Extract the (x, y) coordinate from the center of the cell holding the provided text.  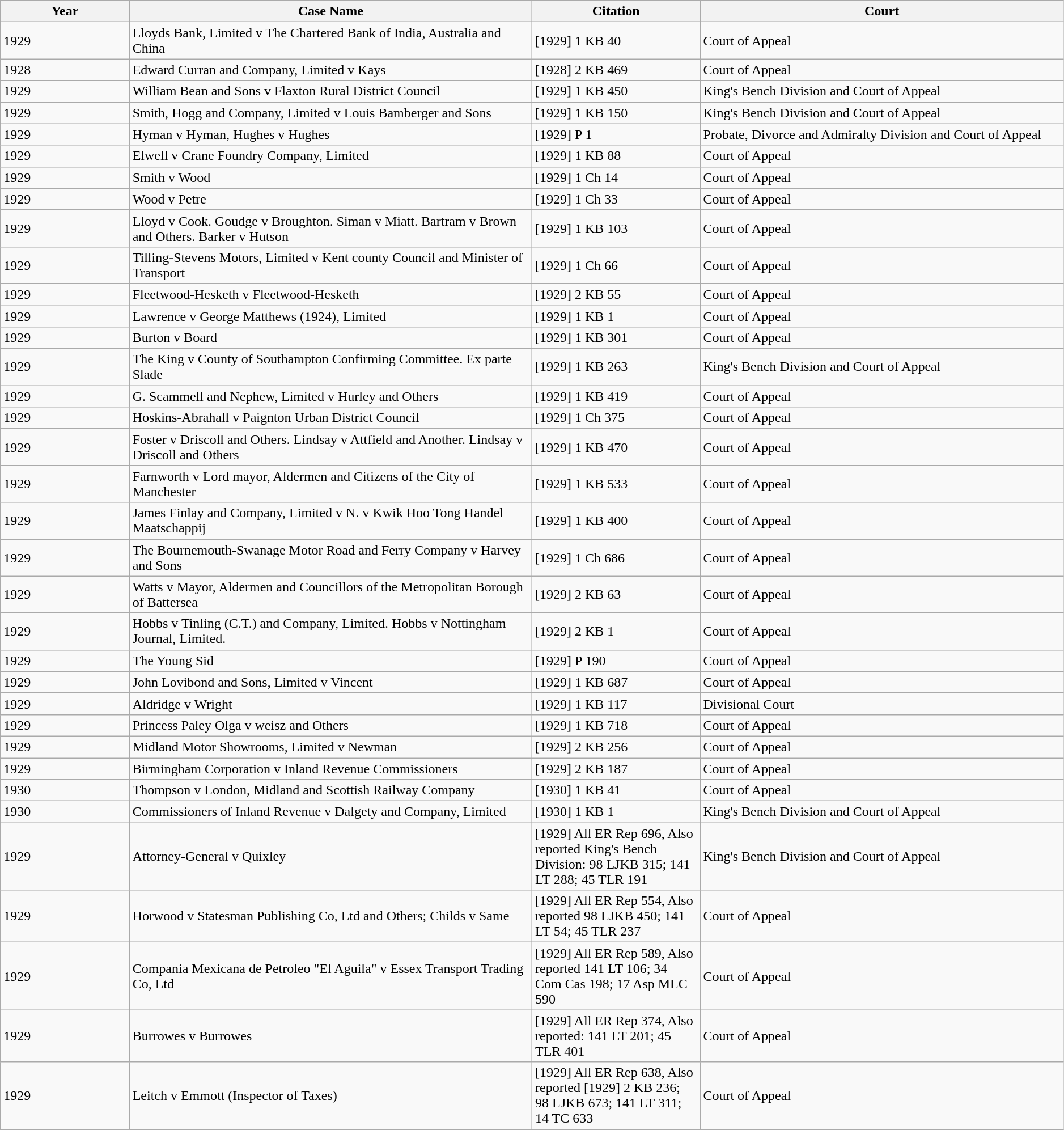
[1929] 1 KB 419 (616, 396)
[1929] 1 KB 1 (616, 316)
[1929] 1 KB 301 (616, 338)
Divisional Court (882, 704)
Case Name (330, 11)
[1929] 1 KB 88 (616, 156)
Elwell v Crane Foundry Company, Limited (330, 156)
[1929] 1 Ch 375 (616, 418)
Smith v Wood (330, 177)
1928 (65, 70)
[1929] 1 KB 103 (616, 228)
Farnworth v Lord mayor, Aldermen and Citizens of the City of Manchester (330, 484)
[1929] 1 Ch 66 (616, 265)
Commissioners of Inland Revenue v Dalgety and Company, Limited (330, 812)
Edward Curran and Company, Limited v Kays (330, 70)
Fleetwood-Hesketh v Fleetwood-Hesketh (330, 294)
Smith, Hogg and Company, Limited v Louis Bamberger and Sons (330, 113)
[1930] 1 KB 41 (616, 790)
Watts v Mayor, Aldermen and Councillors of the Metropolitan Borough of Battersea (330, 594)
[1929] All ER Rep 554, Also reported 98 LJKB 450; 141 LT 54; 45 TLR 237 (616, 916)
[1929] All ER Rep 638, Also reported [1929] 2 KB 236; 98 LJKB 673; 141 LT 311; 14 TC 633 (616, 1095)
Compania Mexicana de Petroleo "El Aguila" v Essex Transport Trading Co, Ltd (330, 976)
[1929] 1 KB 687 (616, 682)
The King v County of Southampton Confirming Committee. Ex parte Slade (330, 367)
[1929] 1 KB 470 (616, 447)
[1929] All ER Rep 374, Also reported: 141 LT 201; 45 TLR 401 (616, 1036)
Horwood v Statesman Publishing Co, Ltd and Others; Childs v Same (330, 916)
The Young Sid (330, 661)
Attorney-General v Quixley (330, 856)
Wood v Petre (330, 199)
[1929] 1 KB 117 (616, 704)
Lawrence v George Matthews (1924), Limited (330, 316)
Citation (616, 11)
[1929] 1 Ch 14 (616, 177)
James Finlay and Company, Limited v N. v Kwik Hoo Tong Handel Maatschappij (330, 520)
[1929] 1 Ch 686 (616, 558)
Birmingham Corporation v Inland Revenue Commissioners (330, 768)
Hobbs v Tinling (C.T.) and Company, Limited. Hobbs v Nottingham Journal, Limited. (330, 632)
[1929] 2 KB 256 (616, 747)
G. Scammell and Nephew, Limited v Hurley and Others (330, 396)
Hoskins-Abrahall v Paignton Urban District Council (330, 418)
The Bournemouth-Swanage Motor Road and Ferry Company v Harvey and Sons (330, 558)
[1929] 1 KB 263 (616, 367)
[1929] 1 KB 400 (616, 520)
[1929] 1 KB 533 (616, 484)
Princess Paley Olga v weisz and Others (330, 725)
Year (65, 11)
[1929] All ER Rep 589, Also reported 141 LT 106; 34 Com Cas 198; 17 Asp MLC 590 (616, 976)
[1930] 1 KB 1 (616, 812)
[1929] P 1 (616, 134)
Lloyds Bank, Limited v The Chartered Bank of India, Australia and China (330, 41)
Probate, Divorce and Admiralty Division and Court of Appeal (882, 134)
[1928] 2 KB 469 (616, 70)
Tilling-Stevens Motors, Limited v Kent county Council and Minister of Transport (330, 265)
[1929] 1 KB 450 (616, 91)
Leitch v Emmott (Inspector of Taxes) (330, 1095)
[1929] 2 KB 187 (616, 768)
[1929] All ER Rep 696, Also reported King's Bench Division: 98 LJKB 315; 141 LT 288; 45 TLR 191 (616, 856)
Burton v Board (330, 338)
[1929] P 190 (616, 661)
[1929] 1 KB 40 (616, 41)
[1929] 1 KB 150 (616, 113)
Lloyd v Cook. Goudge v Broughton. Siman v Miatt. Bartram v Brown and Others. Barker v Hutson (330, 228)
[1929] 2 KB 63 (616, 594)
Midland Motor Showrooms, Limited v Newman (330, 747)
[1929] 2 KB 55 (616, 294)
Hyman v Hyman, Hughes v Hughes (330, 134)
[1929] 1 Ch 33 (616, 199)
Foster v Driscoll and Others. Lindsay v Attfield and Another. Lindsay v Driscoll and Others (330, 447)
John Lovibond and Sons, Limited v Vincent (330, 682)
Aldridge v Wright (330, 704)
[1929] 2 KB 1 (616, 632)
Court (882, 11)
Thompson v London, Midland and Scottish Railway Company (330, 790)
William Bean and Sons v Flaxton Rural District Council (330, 91)
Burrowes v Burrowes (330, 1036)
[1929] 1 KB 718 (616, 725)
